For the text-containing cell, return its midpoint in [X, Y] coordinate format. 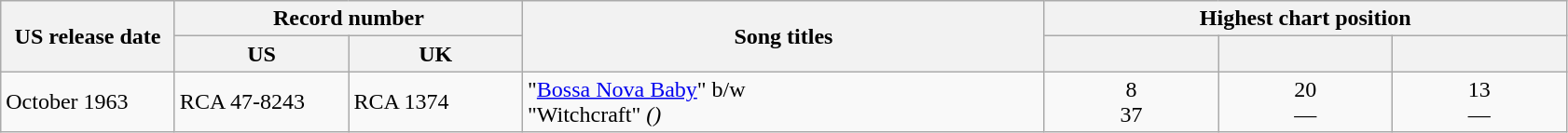
"Bossa Nova Baby" b/w"Witchcraft" () [784, 102]
US [261, 54]
13— [1479, 102]
20— [1305, 102]
Song titles [784, 36]
837 [1132, 102]
RCA 1374 [436, 102]
Record number [349, 19]
Highest chart position [1305, 19]
October 1963 [88, 102]
US release date [88, 36]
RCA 47-8243 [261, 102]
UK [436, 54]
